Extract the [x, y] coordinate from the center of the cell holding the provided text.  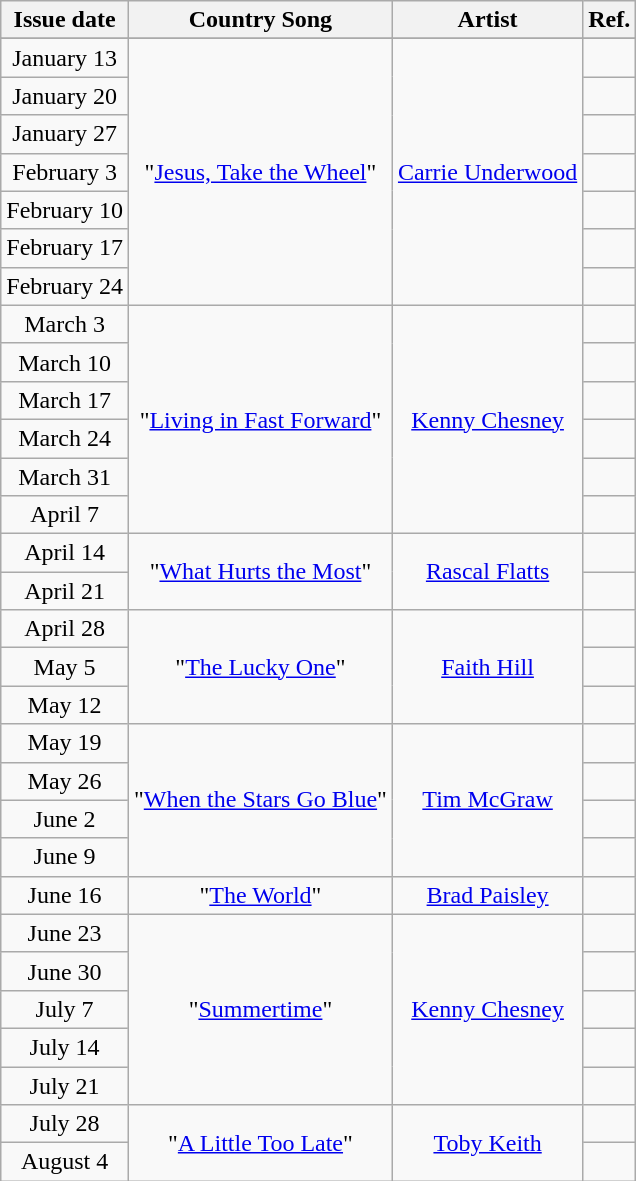
"A Little Too Late" [260, 1143]
April 21 [65, 591]
April 14 [65, 553]
January 13 [65, 58]
"The Lucky One" [260, 667]
Ref. [610, 20]
June 16 [65, 895]
Faith Hill [487, 667]
April 7 [65, 515]
March 31 [65, 477]
Rascal Flatts [487, 572]
"What Hurts the Most" [260, 572]
March 3 [65, 324]
July 28 [65, 1124]
February 10 [65, 210]
Artist [487, 20]
"Summertime" [260, 1009]
Brad Paisley [487, 895]
"When the Stars Go Blue" [260, 800]
"Jesus, Take the Wheel" [260, 172]
February 17 [65, 248]
July 7 [65, 1009]
February 3 [65, 172]
March 24 [65, 438]
July 21 [65, 1085]
April 28 [65, 629]
May 26 [65, 781]
March 17 [65, 400]
Toby Keith [487, 1143]
Carrie Underwood [487, 172]
March 10 [65, 362]
Country Song [260, 20]
August 4 [65, 1162]
January 27 [65, 134]
Tim McGraw [487, 800]
June 9 [65, 857]
May 19 [65, 743]
May 12 [65, 705]
June 2 [65, 819]
"The World" [260, 895]
July 14 [65, 1047]
June 30 [65, 971]
Issue date [65, 20]
January 20 [65, 96]
"Living in Fast Forward" [260, 419]
February 24 [65, 286]
May 5 [65, 667]
June 23 [65, 933]
